Extract the (X, Y) coordinate from the center of the cell holding the provided text.  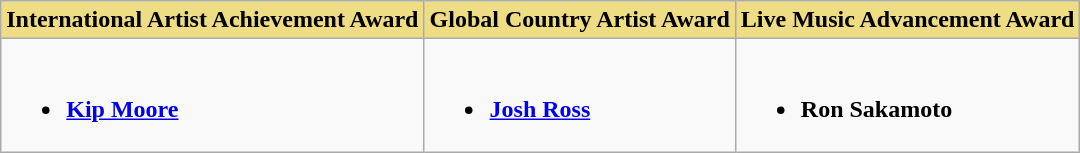
Kip Moore (212, 96)
Global Country Artist Award (580, 20)
Ron Sakamoto (908, 96)
Josh Ross (580, 96)
International Artist Achievement Award (212, 20)
Live Music Advancement Award (908, 20)
